Output the (x, y) coordinate of the center of the cell containing the given text.  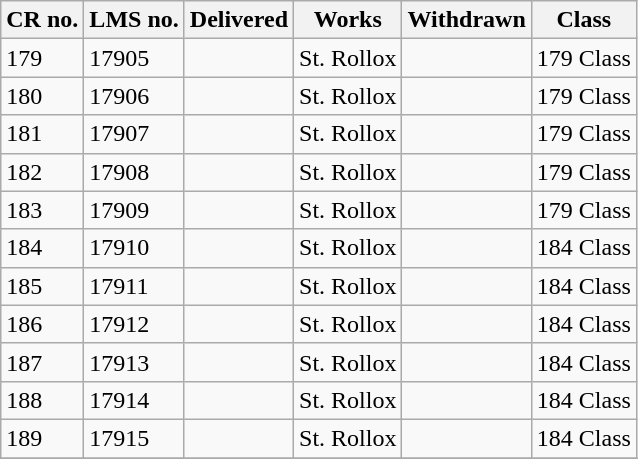
Withdrawn (466, 20)
17905 (134, 58)
Delivered (238, 20)
184 (42, 248)
CR no. (42, 20)
17906 (134, 96)
183 (42, 210)
17912 (134, 324)
LMS no. (134, 20)
189 (42, 438)
17908 (134, 172)
17915 (134, 438)
180 (42, 96)
17913 (134, 362)
188 (42, 400)
17910 (134, 248)
187 (42, 362)
185 (42, 286)
17914 (134, 400)
186 (42, 324)
17907 (134, 134)
17911 (134, 286)
Works (348, 20)
Class (584, 20)
17909 (134, 210)
182 (42, 172)
179 (42, 58)
181 (42, 134)
